Scan for the cell matching the given text and deliver its (x, y) coordinate at center. 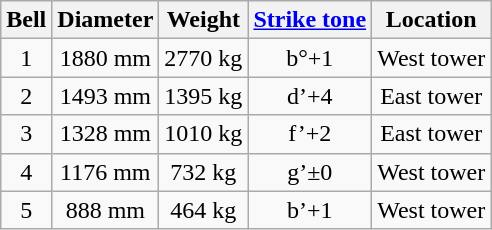
2770 kg (204, 58)
2 (26, 96)
Location (432, 20)
1880 mm (106, 58)
f’+2 (310, 134)
3 (26, 134)
5 (26, 210)
1328 mm (106, 134)
732 kg (204, 172)
1176 mm (106, 172)
888 mm (106, 210)
g’±0 (310, 172)
d’+4 (310, 96)
Weight (204, 20)
464 kg (204, 210)
1493 mm (106, 96)
b’+1 (310, 210)
1010 kg (204, 134)
Bell (26, 20)
1 (26, 58)
Strike tone (310, 20)
b°+1 (310, 58)
Diameter (106, 20)
1395 kg (204, 96)
4 (26, 172)
